Return (x, y) of the center of cell containing provided text 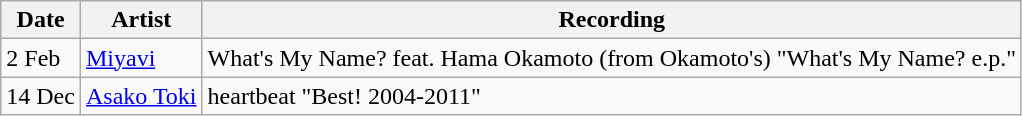
Artist (141, 20)
Date (41, 20)
heartbeat "Best! 2004-2011" (612, 96)
2 Feb (41, 58)
14 Dec (41, 96)
Miyavi (141, 58)
What's My Name? feat. Hama Okamoto (from Okamoto's) "What's My Name? e.p." (612, 58)
Asako Toki (141, 96)
Recording (612, 20)
